From the cell containing the given text, extract its center point as (x, y) coordinate. 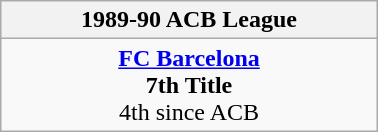
1989-90 ACB League (189, 20)
FC Barcelona7th Title 4th since ACB (189, 85)
